Output the (x, y) coordinate of the center of the cell containing the given text.  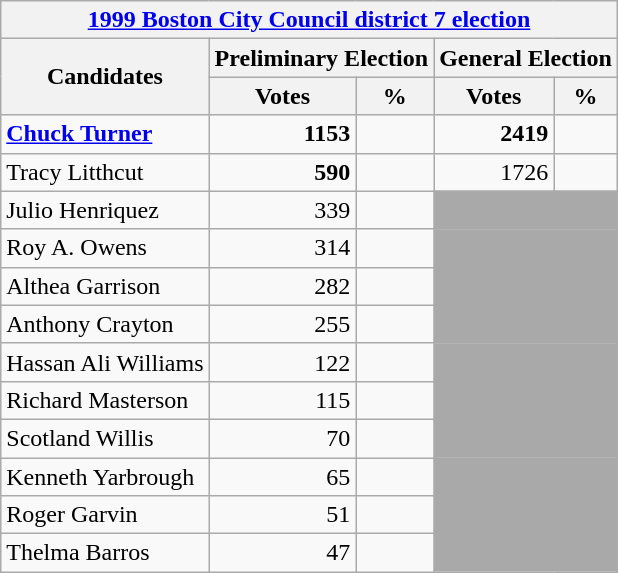
1999 Boston City Council district 7 election (310, 20)
Anthony Crayton (105, 324)
1153 (282, 134)
339 (282, 210)
Chuck Turner (105, 134)
Hassan Ali Williams (105, 362)
Althea Garrison (105, 286)
Roy A. Owens (105, 248)
282 (282, 286)
Thelma Barros (105, 553)
General Election (526, 58)
2419 (494, 134)
Preliminary Election (322, 58)
Richard Masterson (105, 400)
Kenneth Yarbrough (105, 477)
115 (282, 400)
Julio Henriquez (105, 210)
314 (282, 248)
Roger Garvin (105, 515)
1726 (494, 172)
Scotland Willis (105, 438)
70 (282, 438)
255 (282, 324)
Candidates (105, 77)
51 (282, 515)
65 (282, 477)
590 (282, 172)
Tracy Litthcut (105, 172)
47 (282, 553)
122 (282, 362)
